Capture the cell that displays the provided text and extract its (X, Y) central coordinate. 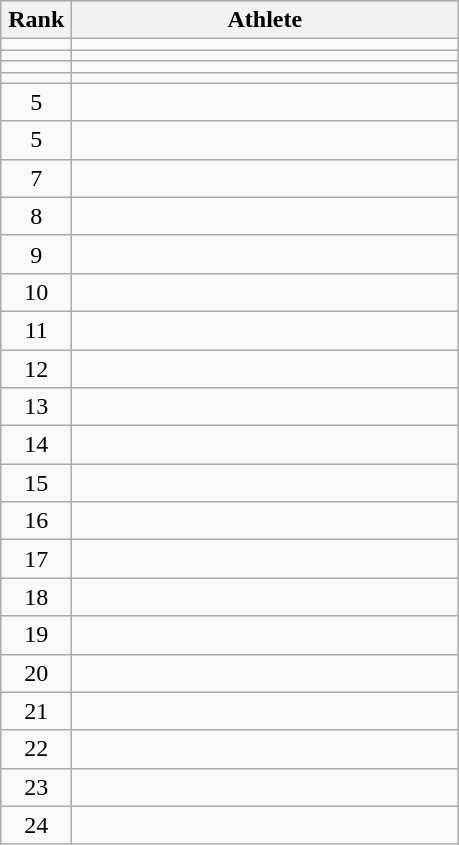
17 (36, 559)
19 (36, 635)
9 (36, 254)
14 (36, 445)
22 (36, 749)
12 (36, 369)
15 (36, 483)
8 (36, 216)
Rank (36, 20)
23 (36, 787)
21 (36, 711)
20 (36, 673)
13 (36, 407)
24 (36, 825)
7 (36, 178)
16 (36, 521)
11 (36, 330)
10 (36, 292)
Athlete (265, 20)
18 (36, 597)
